For the text-containing cell, return its midpoint in [x, y] coordinate format. 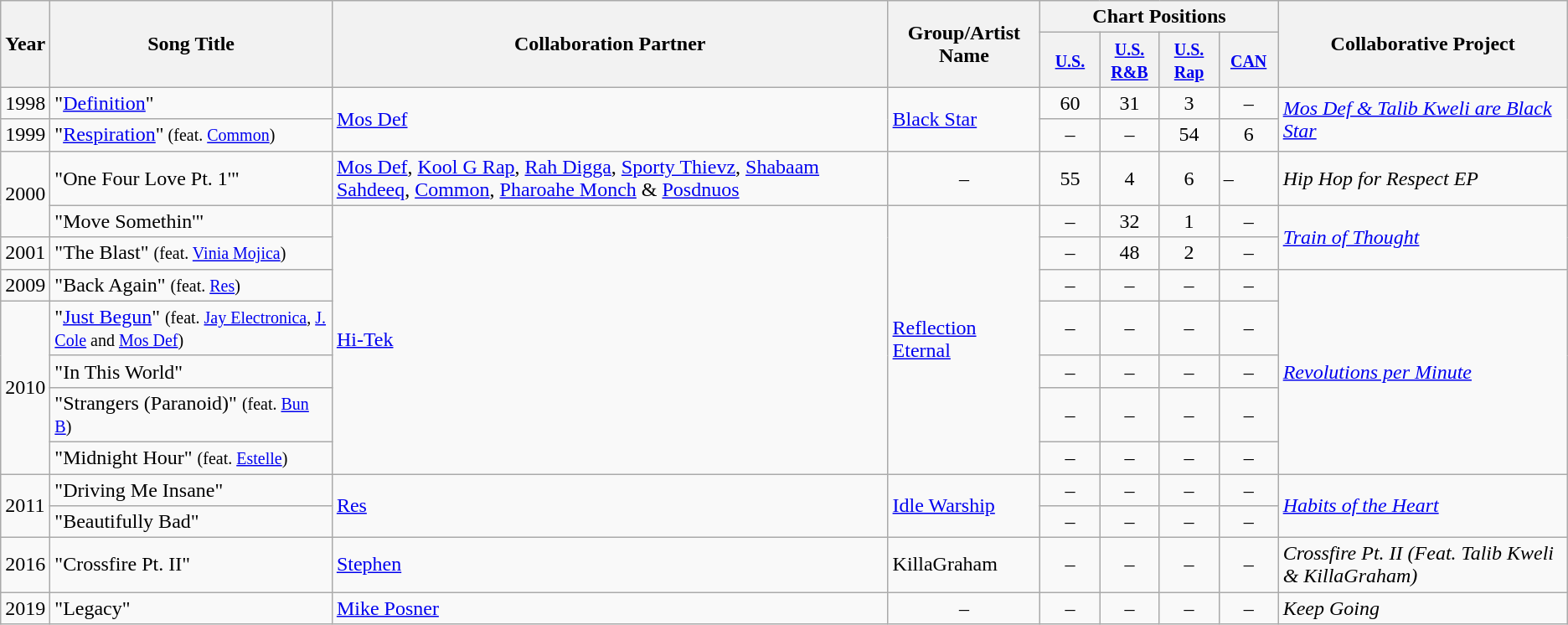
2000 [25, 194]
"Legacy" [191, 608]
60 [1070, 103]
"Beautifully Bad" [191, 522]
55 [1070, 178]
Mos Def, Kool G Rap, Rah Digga, Sporty Thievz, Shabaam Sahdeeq, Common, Pharoahe Monch & Posdnuos [610, 178]
Revolutions per Minute [1422, 371]
Mos Def & Talib Kweli are Black Star [1422, 119]
1 [1189, 221]
2001 [25, 253]
2011 [25, 506]
Black Star [964, 119]
Hi-Tek [610, 339]
"Just Begun" (feat. Jay Electronica, J. Cole and Mos Def) [191, 328]
Reflection Eternal [964, 339]
2016 [25, 565]
Song Title [191, 44]
2 [1189, 253]
54 [1189, 135]
"In This World" [191, 371]
2019 [25, 608]
U.S.Rap [1189, 60]
1998 [25, 103]
KillaGraham [964, 565]
"Strangers (Paranoid)" (feat. Bun B) [191, 414]
Res [610, 506]
Idle Warship [964, 506]
Collaboration Partner [610, 44]
Mike Posner [610, 608]
Chart Positions [1159, 17]
"One Four Love Pt. 1'" [191, 178]
"Respiration" (feat. Common) [191, 135]
"Back Again" (feat. Res) [191, 285]
1999 [25, 135]
"Definition" [191, 103]
31 [1129, 103]
2010 [25, 387]
"Driving Me Insane" [191, 490]
Stephen [610, 565]
"Move Somethin'" [191, 221]
"The Blast" (feat. Vinia Mojica) [191, 253]
2009 [25, 285]
Mos Def [610, 119]
Group/Artist Name [964, 44]
Crossfire Pt. II (Feat. Talib Kweli & KillaGraham) [1422, 565]
32 [1129, 221]
"Midnight Hour" (feat. Estelle) [191, 457]
4 [1129, 178]
Train of Thought [1422, 237]
CAN [1248, 60]
Collaborative Project [1422, 44]
"Crossfire Pt. II" [191, 565]
3 [1189, 103]
Keep Going [1422, 608]
Hip Hop for Respect EP [1422, 178]
48 [1129, 253]
U.S. [1070, 60]
U.S.R&B [1129, 60]
Year [25, 44]
Habits of the Heart [1422, 506]
